Output the (x, y) coordinate of the center of the cell containing the given text.  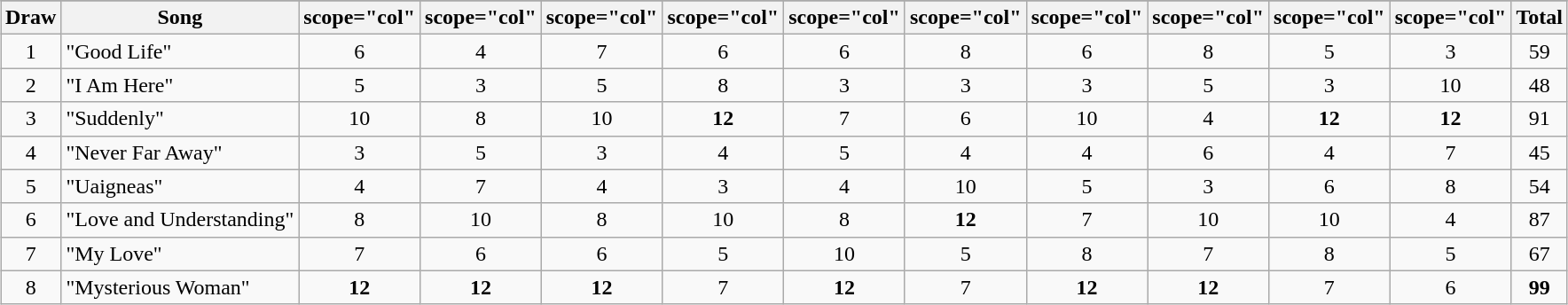
91 (1540, 119)
"Mysterious Woman" (180, 287)
99 (1540, 287)
"Good Life" (180, 51)
1 (30, 51)
48 (1540, 85)
Draw (30, 18)
"Uaigneas" (180, 186)
Total (1540, 18)
"My Love" (180, 254)
45 (1540, 152)
"Never Far Away" (180, 152)
"Suddenly" (180, 119)
54 (1540, 186)
"Love and Understanding" (180, 220)
"I Am Here" (180, 85)
67 (1540, 254)
59 (1540, 51)
Song (180, 18)
87 (1540, 220)
2 (30, 85)
